Find where the given text appears and provide that cell's center as (x, y) coordinate. 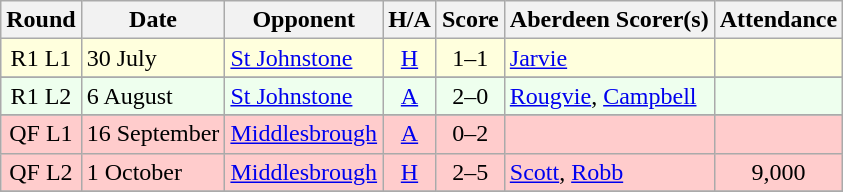
30 July (153, 58)
16 September (153, 134)
Attendance (778, 20)
Round (41, 20)
Opponent (304, 20)
2–5 (470, 172)
0–2 (470, 134)
QF L1 (41, 134)
Aberdeen Scorer(s) (609, 20)
9,000 (778, 172)
Date (153, 20)
Jarvie (609, 58)
Rougvie, Campbell (609, 96)
1–1 (470, 58)
Scott, Robb (609, 172)
R1 L2 (41, 96)
H/A (410, 20)
1 October (153, 172)
6 August (153, 96)
Score (470, 20)
QF L2 (41, 172)
2–0 (470, 96)
R1 L1 (41, 58)
